Find where the given text appears and provide that cell's center as [X, Y] coordinate. 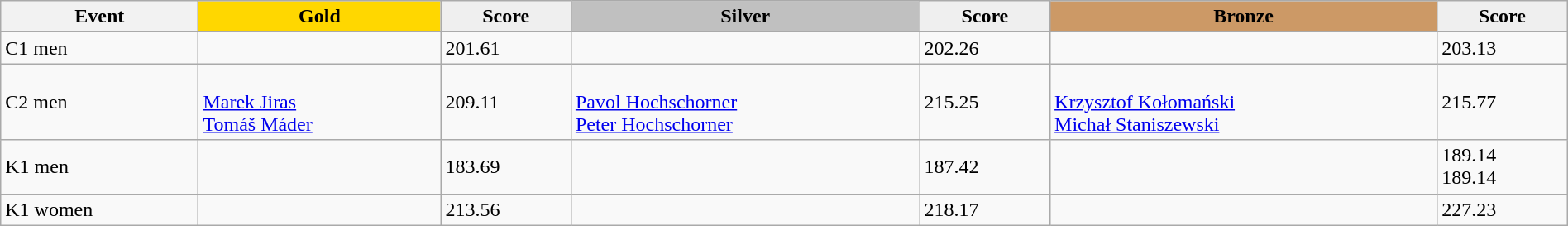
K1 women [99, 209]
218.17 [984, 209]
187.42 [984, 167]
183.69 [506, 167]
189.14189.14 [1503, 167]
Gold [319, 17]
K1 men [99, 167]
215.25 [984, 102]
203.13 [1503, 48]
Krzysztof KołomańskiMichał Staniszewski [1244, 102]
202.26 [984, 48]
Silver [745, 17]
Pavol HochschornerPeter Hochschorner [745, 102]
C2 men [99, 102]
C1 men [99, 48]
Marek JirasTomáš Máder [319, 102]
201.61 [506, 48]
227.23 [1503, 209]
Event [99, 17]
213.56 [506, 209]
215.77 [1503, 102]
Bronze [1244, 17]
209.11 [506, 102]
